Scan for the cell matching the given text and deliver its [X, Y] coordinate at center. 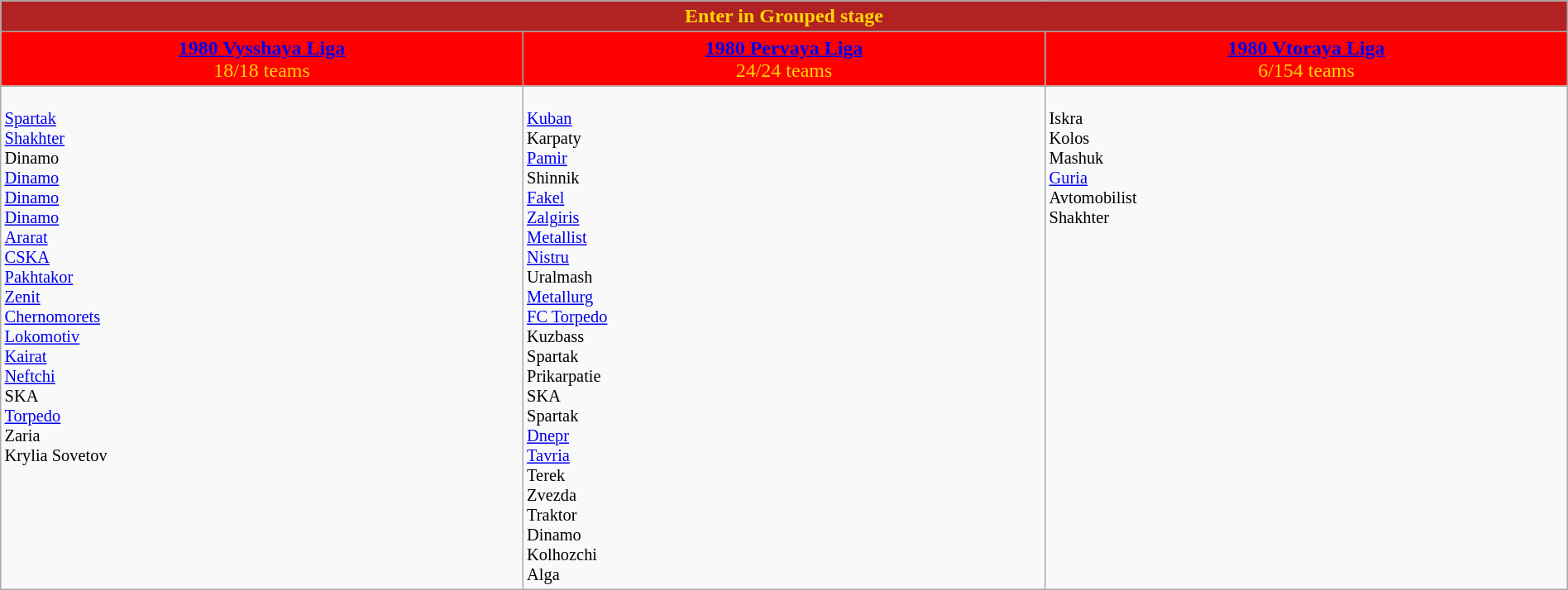
1980 Vysshaya Liga18/18 teams [262, 59]
1980 Vtoraya Liga6/154 teams [1307, 59]
Iskra Kolos Mashuk Guria Avtomobilist Shakhter [1307, 338]
1980 Pervaya Liga24/24 teams [784, 59]
Enter in Grouped stage [784, 17]
Spartak Shakhter Dinamo Dinamo Dinamo Dinamo Ararat CSKA Pakhtakor Zenit Chernomorets Lokomotiv Kairat Neftchi SKA Torpedo Zaria Krylia Sovetov [262, 338]
